Find where the given text appears and provide that cell's center as (X, Y) coordinate. 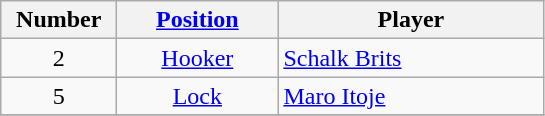
Lock (198, 96)
Number (59, 20)
Position (198, 20)
2 (59, 58)
Hooker (198, 58)
Player (411, 20)
Schalk Brits (411, 58)
5 (59, 96)
Maro Itoje (411, 96)
